Locate the cell with the specified text and output its (X, Y) center coordinate. 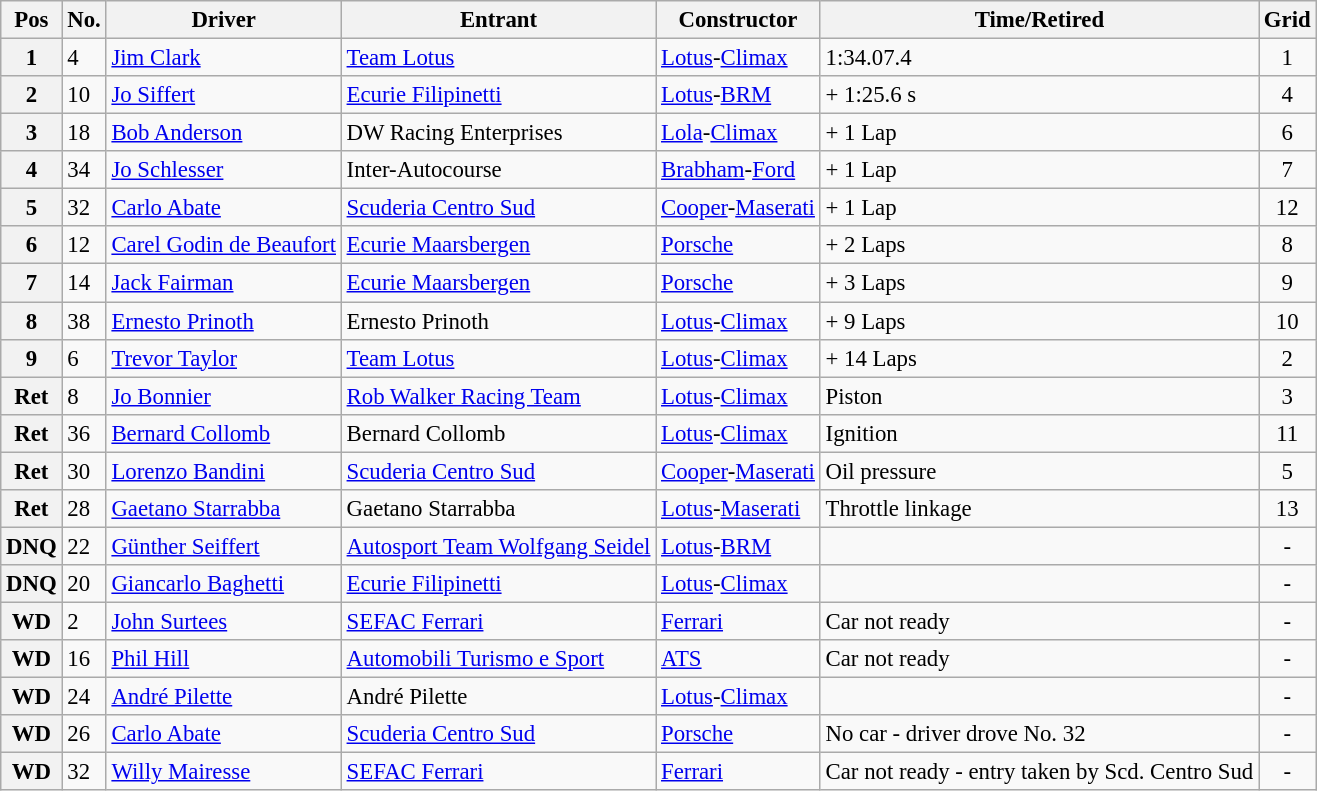
Jo Bonnier (224, 396)
34 (84, 170)
+ 14 Laps (1039, 358)
Rob Walker Racing Team (498, 396)
+ 2 Laps (1039, 245)
Entrant (498, 20)
Throttle linkage (1039, 509)
Time/Retired (1039, 20)
16 (84, 659)
11 (1288, 433)
Oil pressure (1039, 471)
Bob Anderson (224, 133)
Pos (32, 20)
28 (84, 509)
+ 3 Laps (1039, 283)
Phil Hill (224, 659)
Jo Siffert (224, 95)
Lotus-Maserati (738, 509)
26 (84, 734)
Inter-Autocourse (498, 170)
Ignition (1039, 433)
Günther Seiffert (224, 546)
18 (84, 133)
Constructor (738, 20)
Grid (1288, 20)
+ 9 Laps (1039, 321)
20 (84, 584)
Autosport Team Wolfgang Seidel (498, 546)
Willy Mairesse (224, 772)
Lola-Climax (738, 133)
38 (84, 321)
ATS (738, 659)
14 (84, 283)
1:34.07.4 (1039, 58)
22 (84, 546)
DW Racing Enterprises (498, 133)
Jack Fairman (224, 283)
No car - driver drove No. 32 (1039, 734)
Giancarlo Baghetti (224, 584)
Brabham-Ford (738, 170)
24 (84, 697)
Piston (1039, 396)
36 (84, 433)
Lorenzo Bandini (224, 471)
Automobili Turismo e Sport (498, 659)
+ 1:25.6 s (1039, 95)
Jo Schlesser (224, 170)
Carel Godin de Beaufort (224, 245)
Driver (224, 20)
30 (84, 471)
No. (84, 20)
John Surtees (224, 621)
13 (1288, 509)
Trevor Taylor (224, 358)
Car not ready - entry taken by Scd. Centro Sud (1039, 772)
Jim Clark (224, 58)
